Scan for the cell matching the given text and deliver its [x, y] coordinate at center. 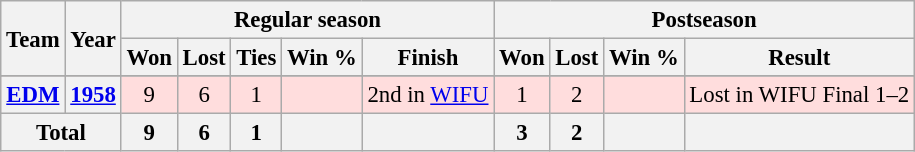
Lost in WIFU Final 1–2 [799, 95]
EDM [33, 95]
1958 [93, 95]
2nd in WIFU [428, 95]
Finish [428, 58]
Total [61, 133]
Postseason [704, 20]
Team [33, 38]
3 [522, 133]
Regular season [308, 20]
Ties [256, 58]
Year [93, 38]
Result [799, 58]
